Scan for the cell matching the given text and deliver its [x, y] coordinate at center. 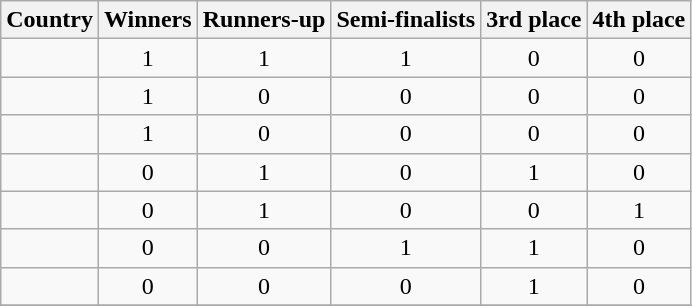
Winners [148, 20]
Runners-up [264, 20]
Semi-finalists [406, 20]
Country [50, 20]
3rd place [534, 20]
4th place [639, 20]
